Pinpoint the cell where the given text exists, returning its [x, y] midpoint coordinate. 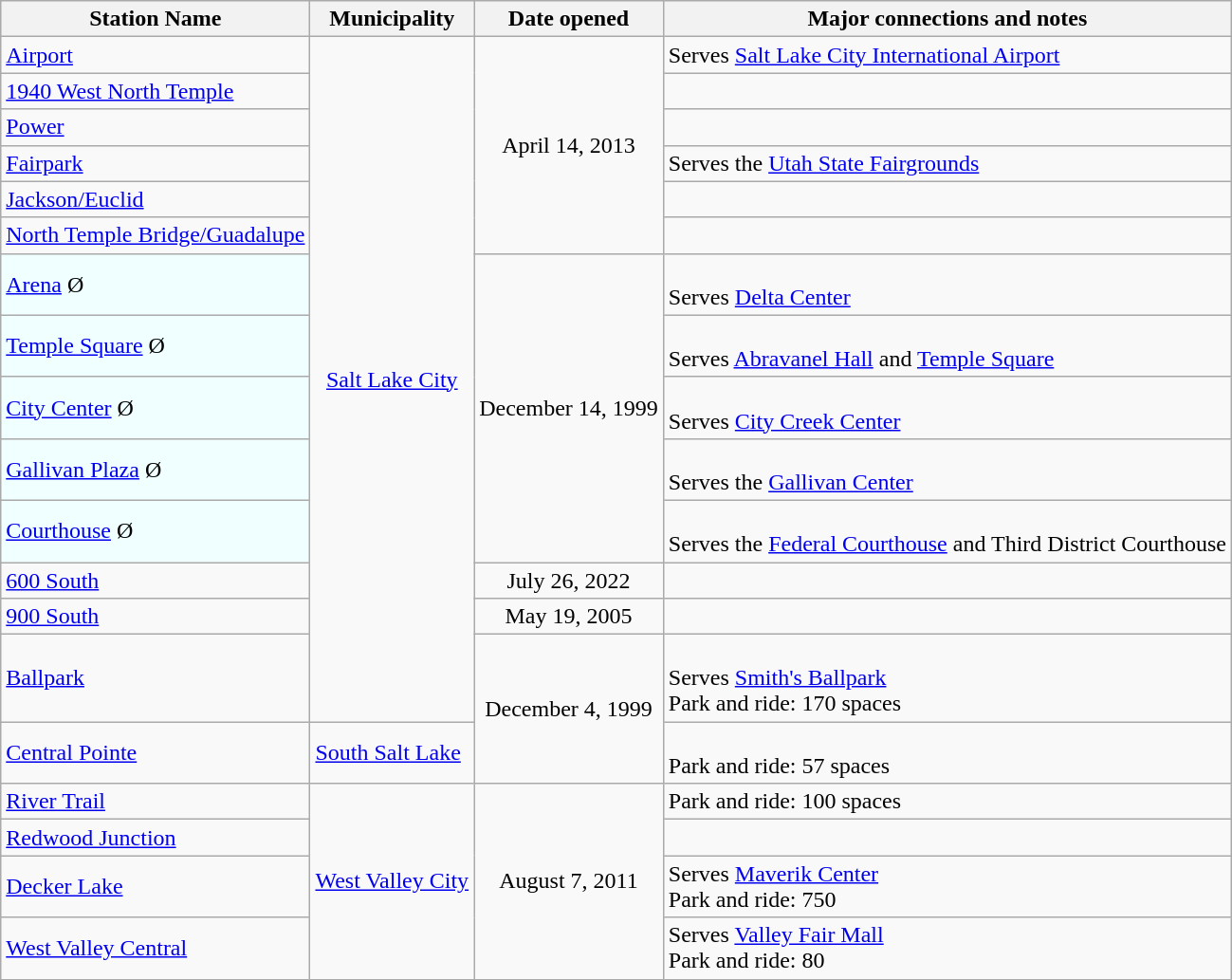
City Center Ø [156, 408]
Serves City Creek Center [947, 408]
August 7, 2011 [569, 881]
Serves Smith's BallparkPark and ride: 170 spaces [947, 678]
Power [156, 127]
Park and ride: 57 spaces [947, 753]
Temple Square Ø [156, 345]
Municipality [393, 19]
May 19, 2005 [569, 617]
Date opened [569, 19]
Ballpark [156, 678]
West Valley City [393, 881]
Station Name [156, 19]
River Trail [156, 802]
December 14, 1999 [569, 408]
April 14, 2013 [569, 145]
1940 West North Temple [156, 91]
Jackson/Euclid [156, 199]
South Salt Lake [393, 753]
West Valley Central [156, 949]
Major connections and notes [947, 19]
North Temple Bridge/Guadalupe [156, 235]
Central Pointe [156, 753]
Serves Delta Center [947, 285]
Redwood Junction [156, 838]
December 4, 1999 [569, 710]
Airport [156, 55]
Decker Lake [156, 886]
Courthouse Ø [156, 531]
July 26, 2022 [569, 580]
Arena Ø [156, 285]
Serves Valley Fair MallPark and ride: 80 [947, 949]
Park and ride: 100 spaces [947, 802]
Serves the Federal Courthouse and Third District Courthouse [947, 531]
Serves Maverik CenterPark and ride: 750 [947, 886]
Salt Lake City [393, 379]
600 South [156, 580]
Serves Abravanel Hall and Temple Square [947, 345]
Fairpark [156, 163]
Gallivan Plaza Ø [156, 469]
Serves the Gallivan Center [947, 469]
Serves the Utah State Fairgrounds [947, 163]
900 South [156, 617]
Serves Salt Lake City International Airport [947, 55]
